Output the (x, y) coordinate of the center of the cell containing the given text.  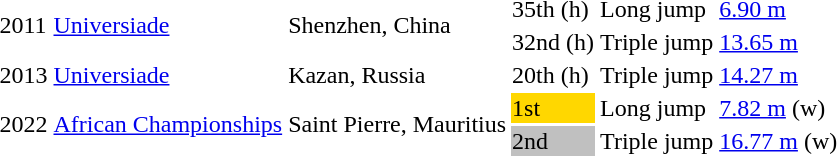
Long jump (657, 108)
African Championships (168, 124)
20th (h) (554, 75)
1st (554, 108)
Universiade (168, 75)
32nd (h) (554, 42)
Saint Pierre, Mauritius (398, 124)
2nd (554, 141)
Kazan, Russia (398, 75)
